Detect which cell encompasses the target text, then output its [x, y] center coordinate. 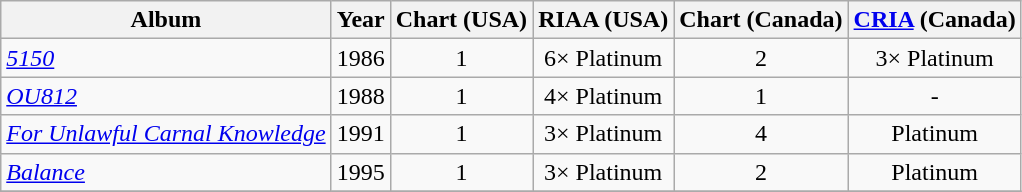
1995 [360, 172]
Album [166, 20]
RIAA (USA) [604, 20]
5150 [166, 58]
For Unlawful Carnal Knowledge [166, 134]
1988 [360, 96]
6× Platinum [604, 58]
4× Platinum [604, 96]
- [934, 96]
OU812 [166, 96]
Chart (Canada) [761, 20]
CRIA (Canada) [934, 20]
Balance [166, 172]
1991 [360, 134]
4 [761, 134]
Chart (USA) [461, 20]
1986 [360, 58]
Year [360, 20]
